Capture the cell that displays the provided text and extract its [x, y] central coordinate. 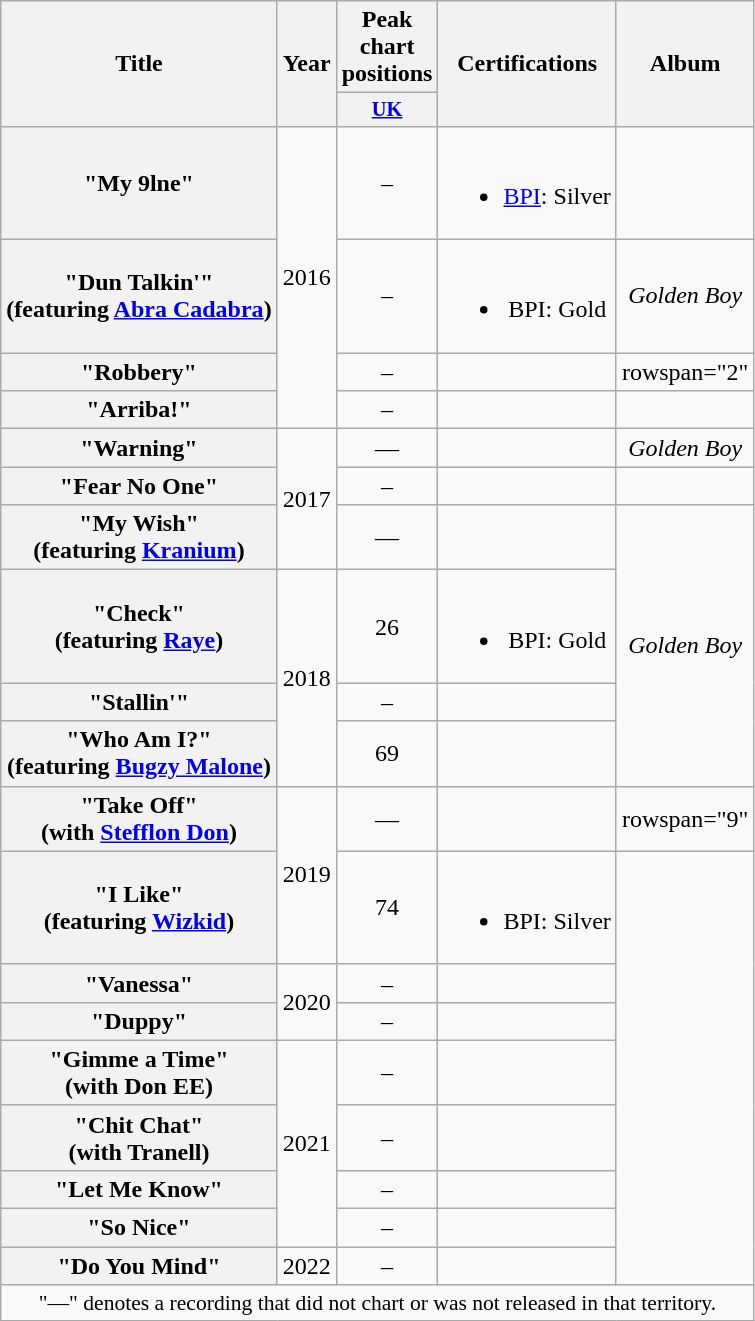
"Check"(featuring Raye) [139, 626]
"Do You Mind" [139, 1266]
"Dun Talkin'"(featuring Abra Cadabra) [139, 296]
"Duppy" [139, 1021]
Year [306, 64]
26 [387, 626]
"Take Off"(with Stefflon Don) [139, 818]
Certifications [527, 64]
"Arriba!" [139, 410]
2016 [306, 277]
69 [387, 754]
"Who Am I?"(featuring Bugzy Malone) [139, 754]
"I Like"(featuring Wizkid) [139, 908]
Title [139, 64]
"My Wish"(featuring Kranium) [139, 538]
Peak chart positions [387, 47]
"Let Me Know" [139, 1189]
2019 [306, 875]
"Warning" [139, 448]
rowspan="2" [685, 372]
"Vanessa" [139, 983]
UK [387, 110]
"Robbery" [139, 372]
2022 [306, 1266]
2017 [306, 500]
2021 [306, 1143]
"My 9lne" [139, 182]
2018 [306, 678]
"Stallin'" [139, 702]
"Gimme a Time"(with Don EE) [139, 1072]
rowspan="9" [685, 818]
"So Nice" [139, 1228]
"—" denotes a recording that did not chart or was not released in that territory. [378, 1303]
2020 [306, 1002]
"Fear No One" [139, 486]
"Chit Chat"(with Tranell) [139, 1138]
74 [387, 908]
Album [685, 64]
